Return the [x, y] coordinate for the center point of the cell that contains the specified text.  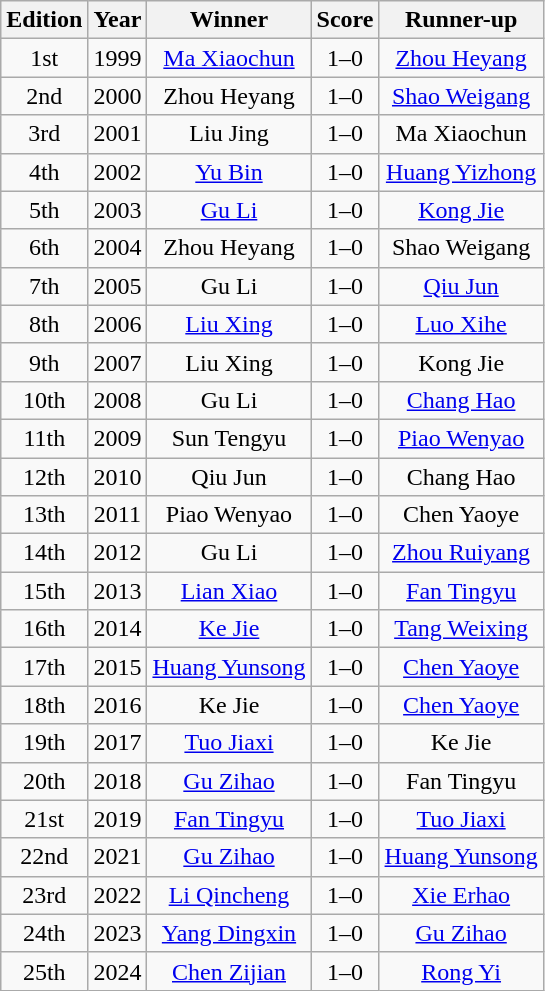
2nd [44, 96]
20th [44, 781]
21st [44, 819]
23rd [44, 895]
2023 [118, 933]
8th [44, 324]
7th [44, 286]
Edition [44, 20]
2000 [118, 96]
10th [44, 400]
2009 [118, 438]
1st [44, 58]
9th [44, 362]
2004 [118, 248]
22nd [44, 857]
Lian Xiao [229, 591]
2019 [118, 819]
Zhou Ruiyang [461, 553]
Liu Jing [229, 134]
2021 [118, 857]
Huang Yizhong [461, 172]
2008 [118, 400]
3rd [44, 134]
2018 [118, 781]
2003 [118, 210]
2011 [118, 515]
5th [44, 210]
13th [44, 515]
2016 [118, 705]
2007 [118, 362]
2010 [118, 477]
Li Qincheng [229, 895]
2006 [118, 324]
2012 [118, 553]
Sun Tengyu [229, 438]
25th [44, 971]
11th [44, 438]
16th [44, 629]
1999 [118, 58]
2022 [118, 895]
2001 [118, 134]
Chen Zijian [229, 971]
24th [44, 933]
14th [44, 553]
18th [44, 705]
Xie Erhao [461, 895]
2005 [118, 286]
Tang Weixing [461, 629]
17th [44, 667]
Winner [229, 20]
Rong Yi [461, 971]
2015 [118, 667]
15th [44, 591]
2017 [118, 743]
2002 [118, 172]
2024 [118, 971]
2013 [118, 591]
Score [345, 20]
12th [44, 477]
Year [118, 20]
19th [44, 743]
Yu Bin [229, 172]
Yang Dingxin [229, 933]
Luo Xihe [461, 324]
6th [44, 248]
2014 [118, 629]
Runner-up [461, 20]
4th [44, 172]
